Return the (X, Y) coordinate for the center point of the cell that contains the specified text.  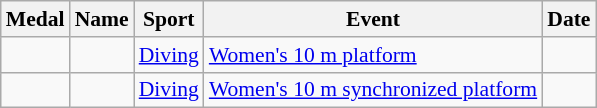
Event (373, 19)
Name (102, 19)
Women's 10 m synchronized platform (373, 90)
Women's 10 m platform (373, 55)
Date (568, 19)
Sport (169, 19)
Medal (36, 19)
